Provide the [X, Y] coordinate of the cell's center where the given text is located.  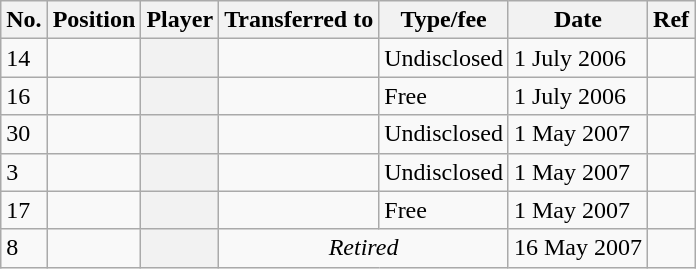
3 [24, 172]
Transferred to [299, 20]
Player [180, 20]
Retired [364, 248]
17 [24, 210]
16 May 2007 [578, 248]
14 [24, 58]
8 [24, 248]
Position [94, 20]
Date [578, 20]
16 [24, 96]
No. [24, 20]
30 [24, 134]
Type/fee [444, 20]
Ref [672, 20]
